Pinpoint the cell where the given text exists, returning its [x, y] midpoint coordinate. 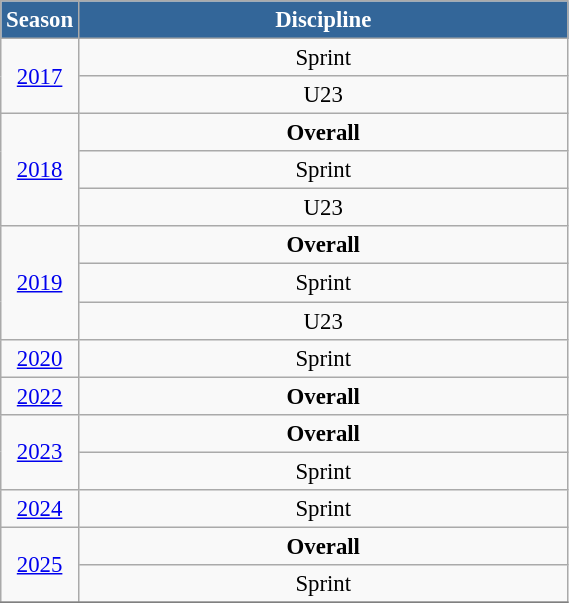
2024 [40, 509]
Discipline [323, 20]
2025 [40, 564]
2023 [40, 452]
2017 [40, 76]
2020 [40, 358]
2022 [40, 396]
2018 [40, 170]
Season [40, 20]
2019 [40, 282]
